Capture the cell that displays the provided text and extract its [X, Y] central coordinate. 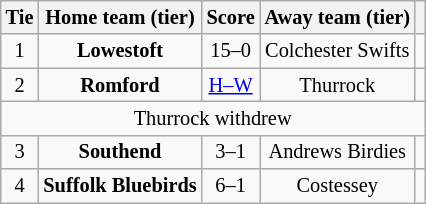
Colchester Swifts [338, 51]
Thurrock [338, 85]
Andrews Birdies [338, 152]
3 [20, 152]
1 [20, 51]
Home team (tier) [120, 17]
Tie [20, 17]
Thurrock withdrew [213, 118]
Romford [120, 85]
Score [231, 17]
4 [20, 186]
Suffolk Bluebirds [120, 186]
H–W [231, 85]
Away team (tier) [338, 17]
3–1 [231, 152]
Costessey [338, 186]
Southend [120, 152]
6–1 [231, 186]
2 [20, 85]
15–0 [231, 51]
Lowestoft [120, 51]
